Capture the cell that displays the provided text and extract its (x, y) central coordinate. 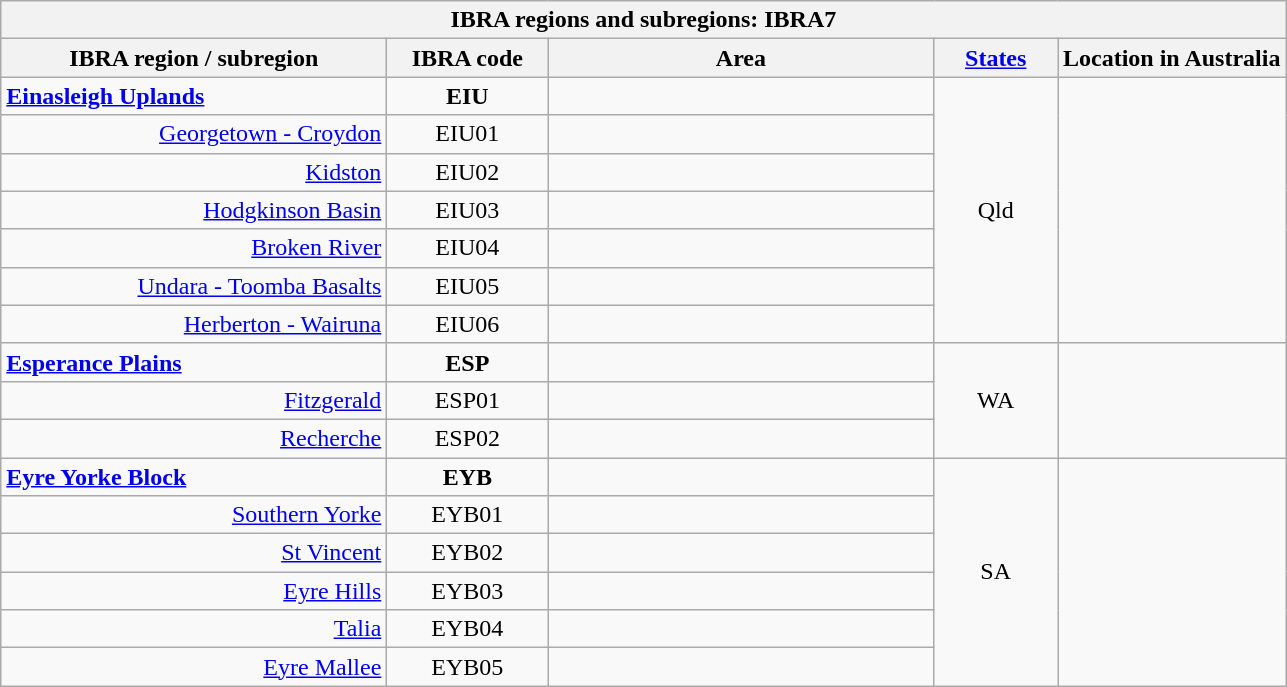
States (996, 58)
EIU05 (468, 286)
EIU03 (468, 210)
EYB03 (468, 591)
St Vincent (194, 553)
SA (996, 572)
Location in Australia (1172, 58)
EYB (468, 477)
IBRA code (468, 58)
Qld (996, 210)
Fitzgerald (194, 400)
ESP (468, 362)
Herberton - Wairuna (194, 324)
Eyre Yorke Block (194, 477)
EYB04 (468, 629)
EIU (468, 96)
Eyre Mallee (194, 667)
EIU02 (468, 172)
EYB02 (468, 553)
Hodgkinson Basin (194, 210)
Talia (194, 629)
EYB01 (468, 515)
WA (996, 400)
Southern Yorke (194, 515)
IBRA regions and subregions: IBRA7 (644, 20)
Georgetown - Croydon (194, 134)
EIU06 (468, 324)
EYB05 (468, 667)
Kidston (194, 172)
Einasleigh Uplands (194, 96)
ESP01 (468, 400)
EIU01 (468, 134)
Recherche (194, 438)
ESP02 (468, 438)
Broken River (194, 248)
IBRA region / subregion (194, 58)
Eyre Hills (194, 591)
EIU04 (468, 248)
Undara - Toomba Basalts (194, 286)
Esperance Plains (194, 362)
Area (741, 58)
